Search for the cell housing the specified text and yield its (X, Y) center coordinate. 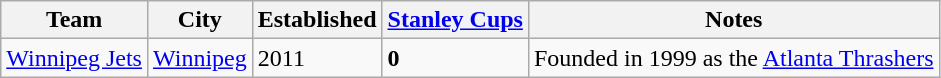
Team (74, 20)
City (200, 20)
Winnipeg Jets (74, 58)
Established (317, 20)
Stanley Cups (455, 20)
Founded in 1999 as the Atlanta Thrashers (734, 58)
Winnipeg (200, 58)
0 (455, 58)
2011 (317, 58)
Notes (734, 20)
